Find where the given text appears and provide that cell's center as (X, Y) coordinate. 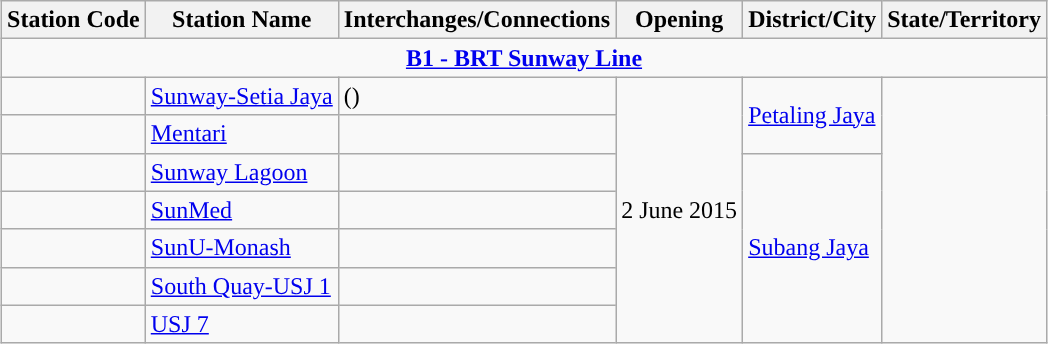
Subang Jaya (812, 248)
State/Territory (964, 20)
Sunway-Setia Jaya (242, 96)
Station Name (242, 20)
() (476, 96)
B1 - BRT Sunway Line (524, 58)
Interchanges/Connections (476, 20)
2 June 2015 (680, 210)
Opening (680, 20)
Mentari (242, 134)
Station Code (74, 20)
Petaling Jaya (812, 115)
USJ 7 (242, 324)
SunU-Monash (242, 248)
SunMed (242, 210)
South Quay-USJ 1 (242, 286)
District/City (812, 20)
Sunway Lagoon (242, 172)
